Find where the given text appears and provide that cell's center as (x, y) coordinate. 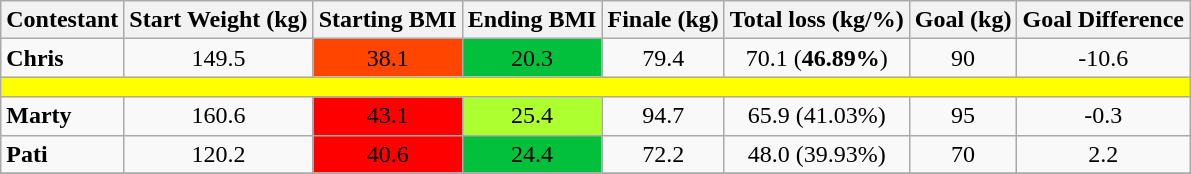
20.3 (532, 58)
Marty (62, 116)
Total loss (kg/%) (816, 20)
Finale (kg) (663, 20)
40.6 (388, 154)
70 (963, 154)
79.4 (663, 58)
70.1 (46.89%) (816, 58)
Starting BMI (388, 20)
72.2 (663, 154)
43.1 (388, 116)
25.4 (532, 116)
95 (963, 116)
160.6 (218, 116)
94.7 (663, 116)
Chris (62, 58)
Start Weight (kg) (218, 20)
48.0 (39.93%) (816, 154)
Goal (kg) (963, 20)
2.2 (1104, 154)
149.5 (218, 58)
90 (963, 58)
Ending BMI (532, 20)
120.2 (218, 154)
Pati (62, 154)
38.1 (388, 58)
65.9 (41.03%) (816, 116)
Goal Difference (1104, 20)
Contestant (62, 20)
-10.6 (1104, 58)
24.4 (532, 154)
-0.3 (1104, 116)
